Return [x, y] of the center of cell containing provided text 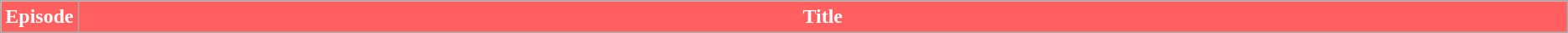
Episode [39, 17]
Title [823, 17]
